Output the [X, Y] coordinate of the center of the cell containing the given text.  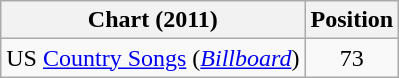
73 [352, 58]
Chart (2011) [153, 20]
Position [352, 20]
US Country Songs (Billboard) [153, 58]
